Locate the cell with the specified text and output its [X, Y] center coordinate. 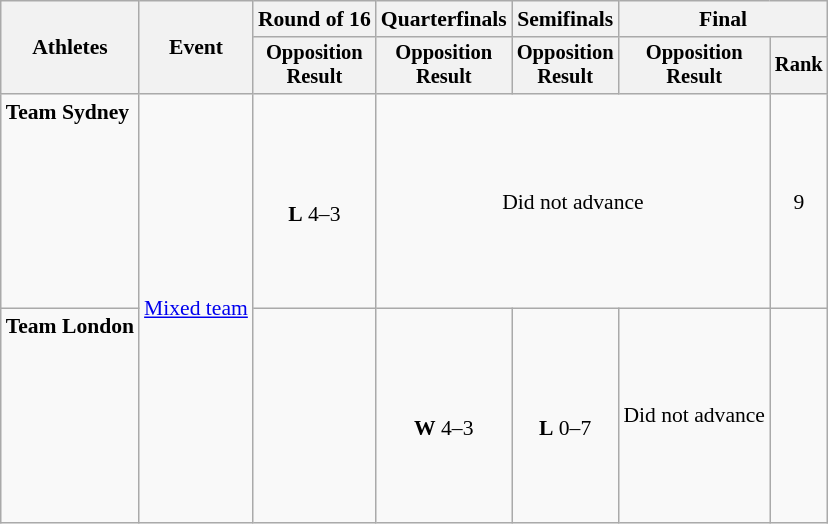
Athletes [70, 48]
Mixed team [196, 308]
W 4–3 [444, 416]
Round of 16 [314, 19]
L 0–7 [566, 416]
L 4–3 [314, 201]
Final [722, 19]
Semifinals [566, 19]
Event [196, 48]
Team Sydney [70, 201]
Quarterfinals [444, 19]
Team London [70, 416]
9 [799, 201]
Rank [799, 66]
